From the cell containing the given text, extract its center point as [x, y] coordinate. 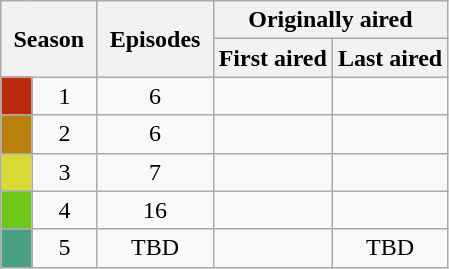
16 [155, 210]
4 [64, 210]
Season [49, 39]
3 [64, 172]
Episodes [155, 39]
1 [64, 96]
Last aired [390, 58]
2 [64, 134]
Originally aired [330, 20]
First aired [272, 58]
5 [64, 248]
7 [155, 172]
